Extract the (x, y) coordinate from the center of the cell holding the provided text.  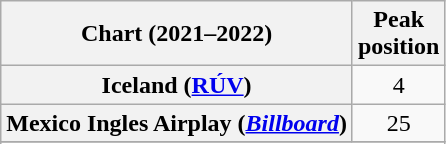
Chart (2021–2022) (177, 34)
25 (398, 123)
4 (398, 85)
Mexico Ingles Airplay (Billboard) (177, 123)
Peakposition (398, 34)
Iceland (RÚV) (177, 85)
